Capture the cell that displays the provided text and extract its (x, y) central coordinate. 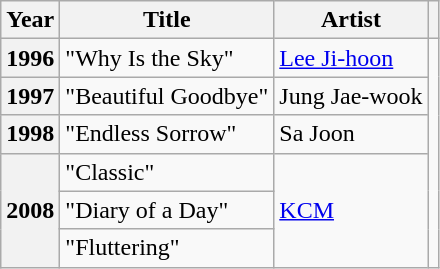
"Beautiful Goodbye" (167, 96)
"Why Is the Sky" (167, 58)
1998 (30, 134)
Sa Joon (351, 134)
Jung Jae-wook (351, 96)
1997 (30, 96)
"Fluttering" (167, 248)
2008 (30, 210)
Year (30, 20)
Lee Ji-hoon (351, 58)
"Classic" (167, 172)
1996 (30, 58)
KCM (351, 210)
"Diary of a Day" (167, 210)
Artist (351, 20)
Title (167, 20)
"Endless Sorrow" (167, 134)
